Determine the [x, y] coordinate at the center of the cell enclosing the given text.  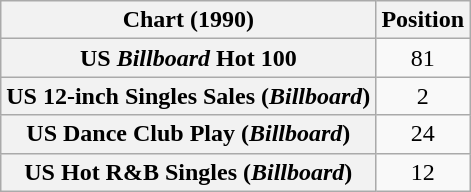
Chart (1990) [188, 20]
US Hot R&B Singles (Billboard) [188, 172]
2 [423, 96]
81 [423, 58]
Position [423, 20]
24 [423, 134]
US Billboard Hot 100 [188, 58]
US 12-inch Singles Sales (Billboard) [188, 96]
US Dance Club Play (Billboard) [188, 134]
12 [423, 172]
